Return (X, Y) of the center of cell containing provided text 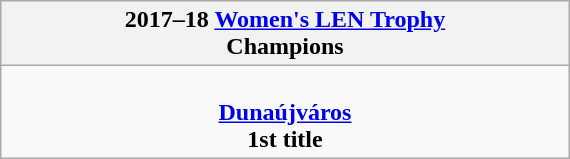
2017–18 Women's LEN TrophyChampions (284, 34)
Dunaújváros1st title (284, 112)
